Extract the (X, Y) coordinate from the center of the cell holding the provided text.  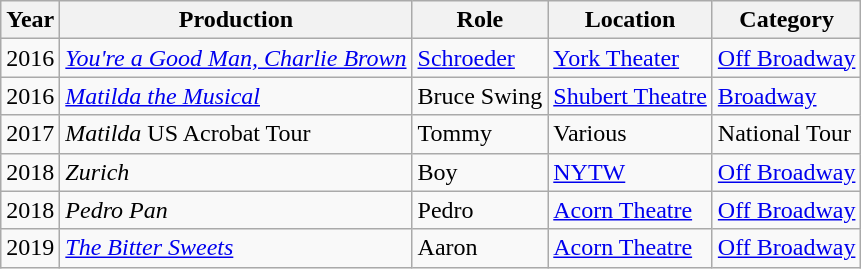
Role (480, 20)
Category (786, 20)
York Theater (630, 58)
National Tour (786, 134)
Boy (480, 172)
Pedro Pan (236, 210)
The Bitter Sweets (236, 248)
Year (30, 20)
You're a Good Man, Charlie Brown (236, 58)
Various (630, 134)
Matilda US Acrobat Tour (236, 134)
Matilda the Musical (236, 96)
Broadway (786, 96)
Production (236, 20)
Aaron (480, 248)
NYTW (630, 172)
Bruce Swing (480, 96)
Pedro (480, 210)
Location (630, 20)
Tommy (480, 134)
2019 (30, 248)
Shubert Theatre (630, 96)
Schroeder (480, 58)
2017 (30, 134)
Zurich (236, 172)
